Capture the cell that displays the provided text and extract its (X, Y) central coordinate. 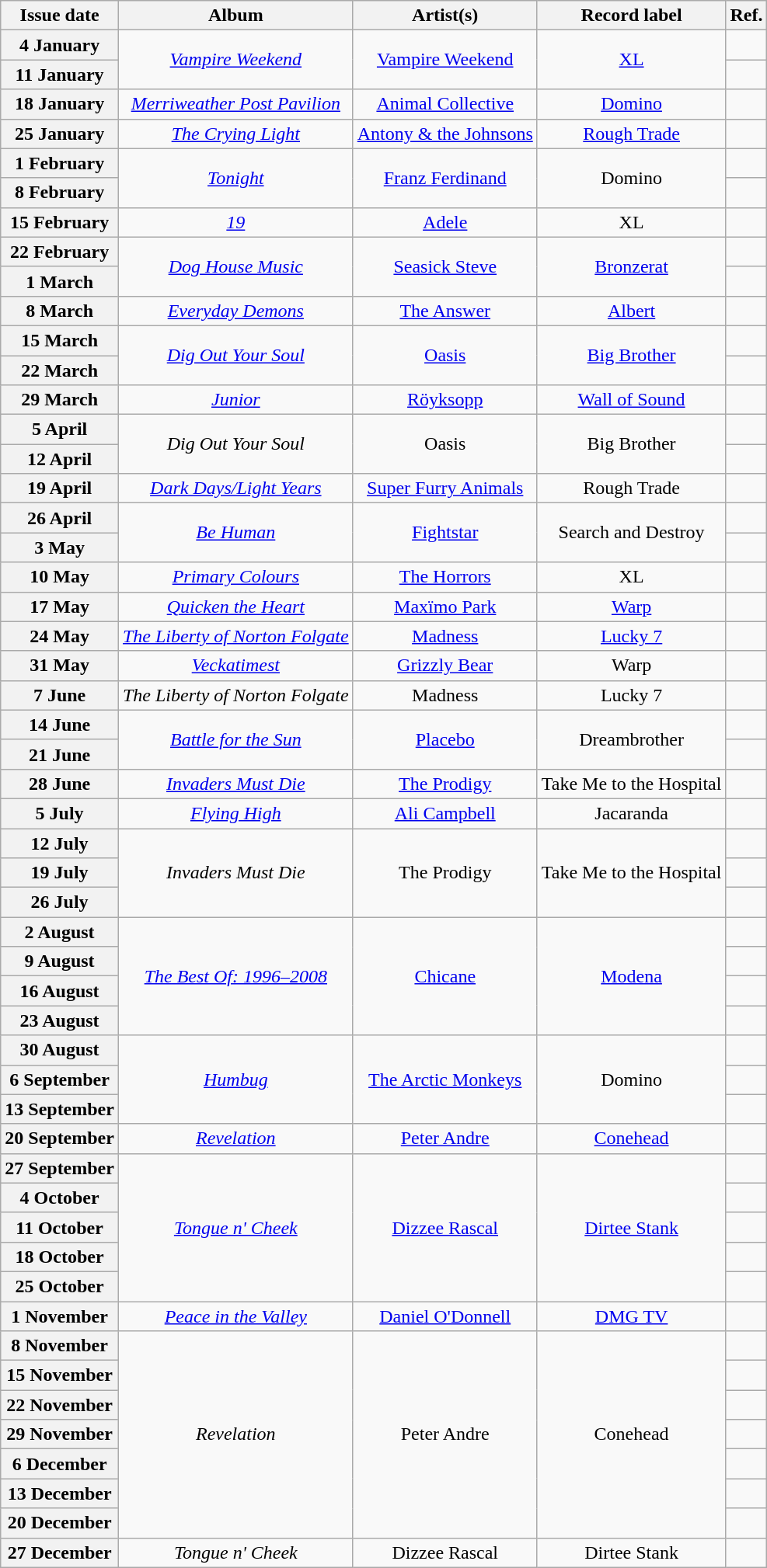
20 September (60, 1139)
18 October (60, 1257)
22 February (60, 252)
3 May (60, 548)
Everyday Demons (235, 311)
19 April (60, 488)
Placebo (445, 739)
30 August (60, 1050)
The Crying Light (235, 134)
26 July (60, 902)
Artist(s) (445, 16)
Super Furry Animals (445, 488)
19 July (60, 873)
Issue date (60, 16)
Tonight (235, 178)
Record label (631, 16)
Bronzerat (631, 266)
4 October (60, 1198)
Seasick Steve (445, 266)
22 November (60, 1405)
21 June (60, 754)
Daniel O'Donnell (445, 1316)
Antony & the Johnsons (445, 134)
5 July (60, 813)
28 June (60, 784)
Albert (631, 311)
Veckatimest (235, 666)
Search and Destroy (631, 533)
16 August (60, 991)
Battle for the Sun (235, 739)
26 April (60, 518)
1 February (60, 163)
The Arctic Monkeys (445, 1080)
Wall of Sound (631, 400)
1 March (60, 281)
31 May (60, 666)
Grizzly Bear (445, 666)
22 March (60, 370)
Flying High (235, 813)
Merriweather Post Pavilion (235, 104)
20 December (60, 1523)
Animal Collective (445, 104)
Ref. (746, 16)
Album (235, 16)
Modena (631, 976)
Dog House Music (235, 266)
Be Human (235, 533)
17 May (60, 607)
13 September (60, 1109)
8 February (60, 193)
27 September (60, 1168)
4 January (60, 45)
The Answer (445, 311)
27 December (60, 1552)
Quicken the Heart (235, 607)
The Best Of: 1996–2008 (235, 976)
12 July (60, 843)
Adele (445, 222)
19 (235, 222)
Ali Campbell (445, 813)
25 January (60, 134)
Dark Days/Light Years (235, 488)
1 November (60, 1316)
29 November (60, 1434)
Peace in the Valley (235, 1316)
Franz Ferdinand (445, 178)
Röyksopp (445, 400)
8 November (60, 1346)
Chicane (445, 976)
The Horrors (445, 577)
11 January (60, 75)
18 January (60, 104)
15 November (60, 1375)
9 August (60, 961)
29 March (60, 400)
Maxïmo Park (445, 607)
8 March (60, 311)
12 April (60, 459)
11 October (60, 1227)
Jacaranda (631, 813)
23 August (60, 1020)
Junior (235, 400)
5 April (60, 429)
7 June (60, 695)
Humbug (235, 1080)
6 September (60, 1080)
10 May (60, 577)
DMG TV (631, 1316)
2 August (60, 932)
15 February (60, 222)
25 October (60, 1286)
14 June (60, 725)
Primary Colours (235, 577)
24 May (60, 636)
6 December (60, 1464)
Fightstar (445, 533)
Dreambrother (631, 739)
13 December (60, 1493)
15 March (60, 340)
